Detect which cell encompasses the target text, then output its (X, Y) center coordinate. 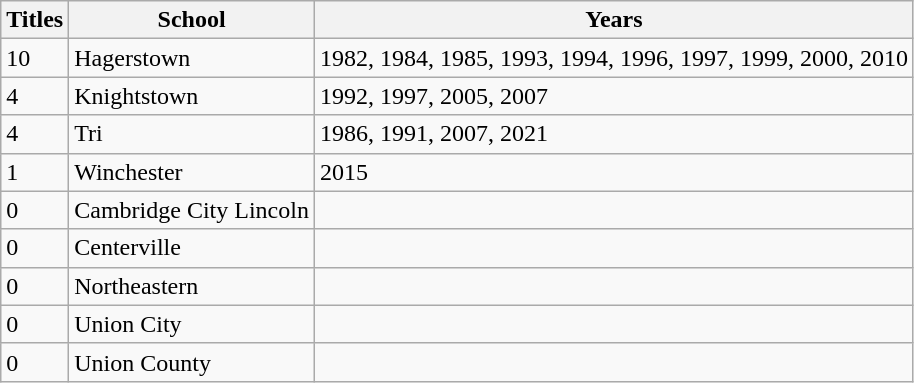
1982, 1984, 1985, 1993, 1994, 1996, 1997, 1999, 2000, 2010 (614, 58)
Union County (192, 362)
Knightstown (192, 96)
Hagerstown (192, 58)
1992, 1997, 2005, 2007 (614, 96)
Union City (192, 324)
Cambridge City Lincoln (192, 210)
10 (35, 58)
Tri (192, 134)
School (192, 20)
1986, 1991, 2007, 2021 (614, 134)
Years (614, 20)
Titles (35, 20)
1 (35, 172)
Centerville (192, 248)
Winchester (192, 172)
Northeastern (192, 286)
2015 (614, 172)
